Capture the cell that displays the provided text and extract its (X, Y) central coordinate. 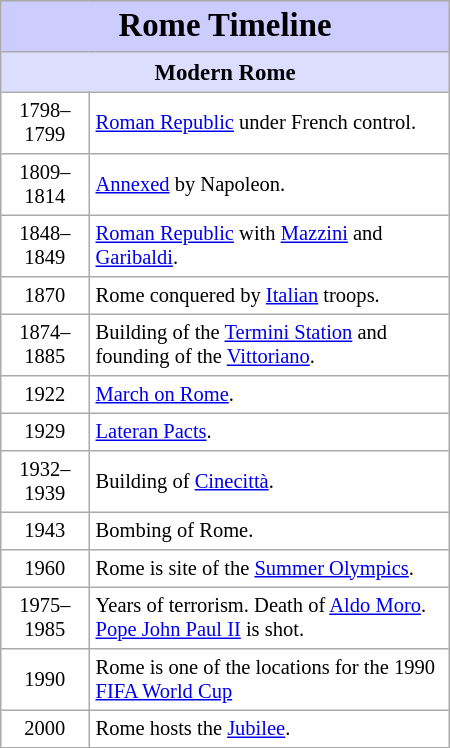
Rome is site of the Summer Olympics. (269, 568)
1929 (45, 432)
1798–1799 (45, 123)
Rome is one of the locations for the 1990 FIFA World Cup (269, 679)
1943 (45, 531)
Lateran Pacts. (269, 432)
March on Rome. (269, 394)
Rome conquered by Italian troops. (269, 295)
Rome hosts the Jubilee. (269, 729)
Annexed by Napoleon. (269, 184)
1874–1885 (45, 345)
Building of the Termini Station and founding of the Vittoriano. (269, 345)
1932–1939 (45, 481)
1990 (45, 679)
1848–1849 (45, 246)
Rome Timeline (225, 26)
Modern Rome (225, 71)
Building of Cinecittà. (269, 481)
1922 (45, 394)
2000 (45, 729)
Years of terrorism. Death of Aldo Moro. Pope John Paul II is shot. (269, 618)
1975–1985 (45, 618)
Bombing of Rome. (269, 531)
Roman Republic under French control. (269, 123)
1809–1814 (45, 184)
Roman Republic with Mazzini and Garibaldi. (269, 246)
1870 (45, 295)
1960 (45, 568)
